Return the [X, Y] coordinate for the center point of the cell that contains the specified text.  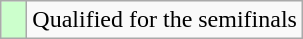
Qualified for the semifinals [165, 20]
